Search for the cell housing the specified text and yield its [X, Y] center coordinate. 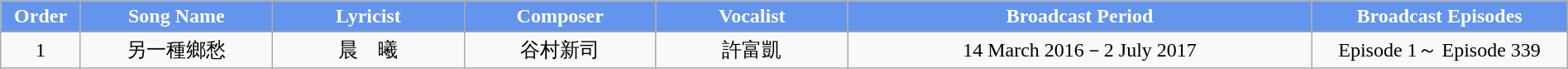
1 [41, 50]
Vocalist [752, 17]
Broadcast Period [1080, 17]
Lyricist [368, 17]
14 March 2016－2 July 2017 [1080, 50]
Song Name [176, 17]
谷村新司 [560, 50]
晨 曦 [368, 50]
Order [41, 17]
許富凱 [752, 50]
Composer [560, 17]
另一種鄉愁 [176, 50]
Episode 1～ Episode 339 [1439, 50]
Broadcast Episodes [1439, 17]
